Scan for the cell matching the given text and deliver its (x, y) coordinate at center. 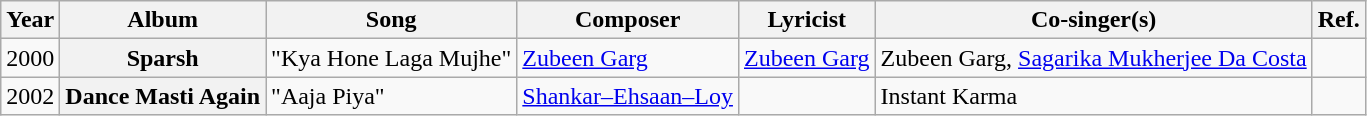
Ref. (1338, 20)
Zubeen Garg, Sagarika Mukherjee Da Costa (1094, 58)
Lyricist (806, 20)
Sparsh (163, 58)
Year (30, 20)
Shankar–Ehsaan–Loy (628, 96)
Co-singer(s) (1094, 20)
Dance Masti Again (163, 96)
Album (163, 20)
2002 (30, 96)
Song (392, 20)
Instant Karma (1094, 96)
2000 (30, 58)
Composer (628, 20)
"Aaja Piya" (392, 96)
"Kya Hone Laga Mujhe" (392, 58)
